Extract the [X, Y] coordinate from the center of the cell holding the provided text.  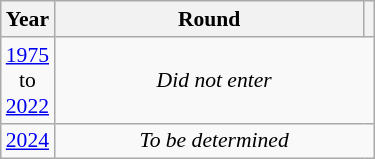
Did not enter [214, 80]
Year [28, 19]
To be determined [214, 141]
2024 [28, 141]
Round [209, 19]
1975to2022 [28, 80]
